Locate the cell with the specified text and output its (X, Y) center coordinate. 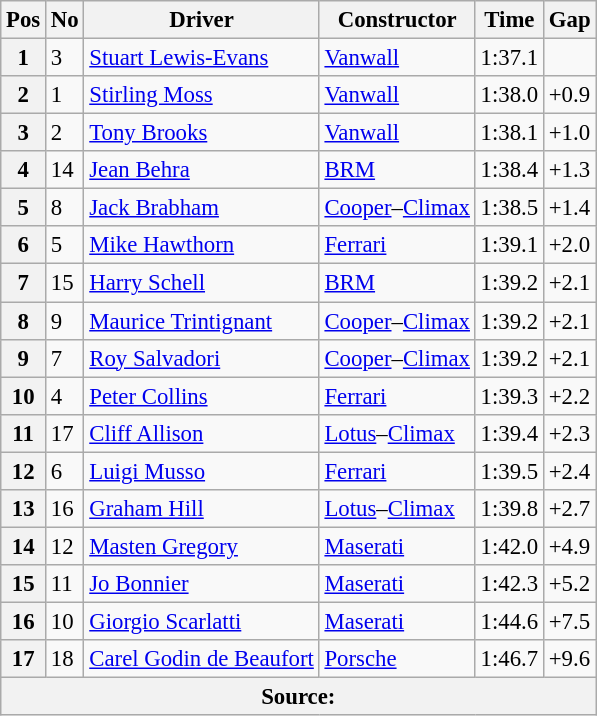
+2.3 (569, 433)
1:38.5 (509, 208)
1:38.4 (509, 170)
+7.5 (569, 621)
+1.0 (569, 133)
Tony Brooks (202, 133)
Graham Hill (202, 509)
Pos (24, 20)
+2.2 (569, 396)
Maurice Trintignant (202, 321)
1:39.4 (509, 433)
1:44.6 (509, 621)
+5.2 (569, 584)
1:39.3 (509, 396)
Constructor (397, 20)
+9.6 (569, 659)
Masten Gregory (202, 546)
+4.9 (569, 546)
Stuart Lewis-Evans (202, 58)
1:46.7 (509, 659)
Gap (569, 20)
Roy Salvadori (202, 358)
Porsche (397, 659)
Jo Bonnier (202, 584)
Peter Collins (202, 396)
Harry Schell (202, 283)
No (65, 20)
1:39.1 (509, 245)
Stirling Moss (202, 95)
Cliff Allison (202, 433)
Driver (202, 20)
1:38.0 (509, 95)
18 (65, 659)
1:42.0 (509, 546)
Source: (298, 697)
+0.9 (569, 95)
13 (24, 509)
1:38.1 (509, 133)
Jean Behra (202, 170)
1:39.5 (509, 471)
Carel Godin de Beaufort (202, 659)
Jack Brabham (202, 208)
Giorgio Scarlatti (202, 621)
1:37.1 (509, 58)
Luigi Musso (202, 471)
1:39.8 (509, 509)
+2.7 (569, 509)
Time (509, 20)
Mike Hawthorn (202, 245)
+1.3 (569, 170)
1:42.3 (509, 584)
+1.4 (569, 208)
+2.4 (569, 471)
+2.0 (569, 245)
